Return the (X, Y) coordinate for the center point of the cell that contains the specified text.  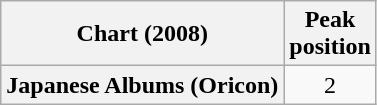
Japanese Albums (Oricon) (142, 85)
Chart (2008) (142, 34)
Peakposition (330, 34)
2 (330, 85)
